Identify which cell holds the provided text, then report its (x, y) central coordinate. 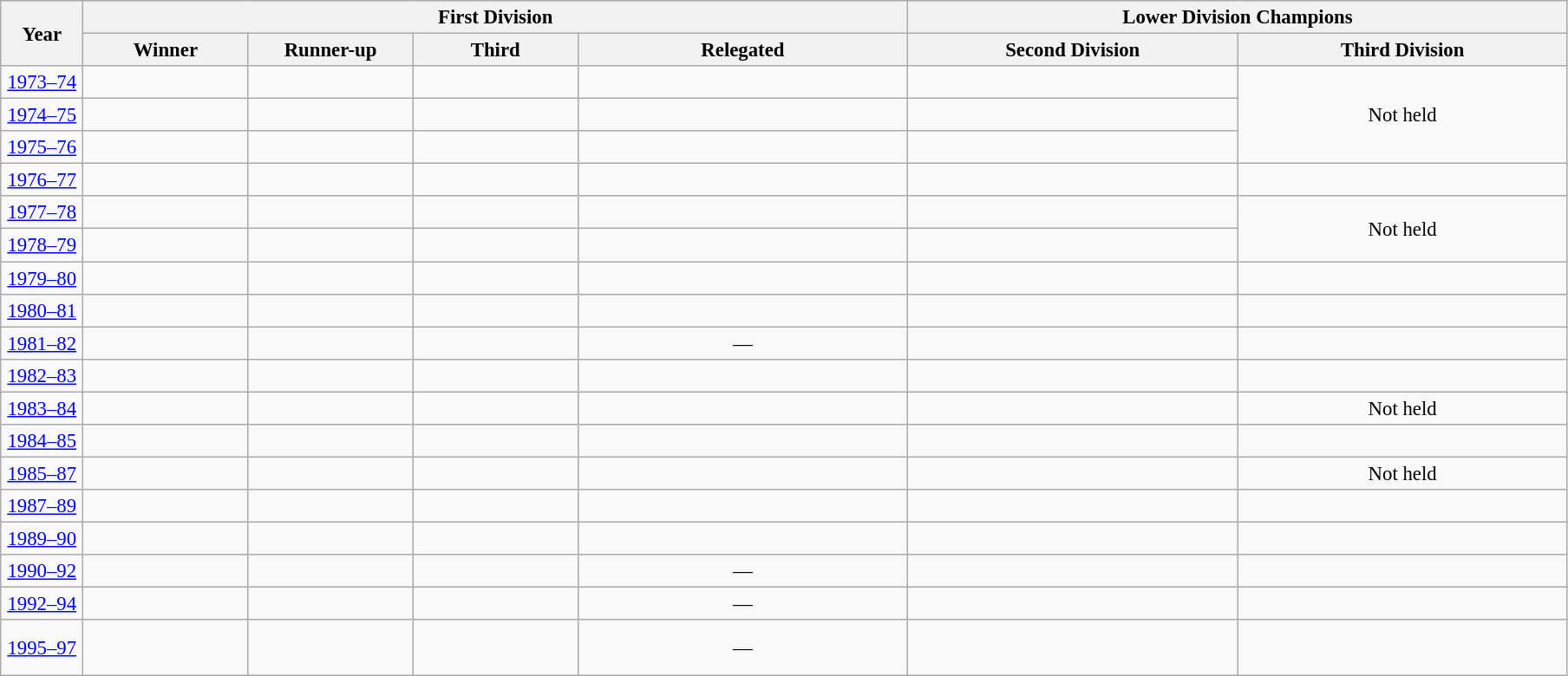
Lower Division Champions (1238, 17)
Second Division (1073, 50)
Third (495, 50)
Runner-up (330, 50)
1984–85 (42, 441)
Year (42, 33)
1979–80 (42, 278)
First Division (496, 17)
1977–78 (42, 212)
Relegated (742, 50)
1983–84 (42, 408)
1989–90 (42, 538)
1982–83 (42, 375)
1981–82 (42, 343)
1974–75 (42, 115)
1973–74 (42, 82)
Winner (166, 50)
1995–97 (42, 648)
1980–81 (42, 310)
1976–77 (42, 180)
1990–92 (42, 571)
Third Division (1402, 50)
1992–94 (42, 604)
1975–76 (42, 147)
1978–79 (42, 245)
1985–87 (42, 473)
1987–89 (42, 506)
